Capture the cell that displays the provided text and extract its (x, y) central coordinate. 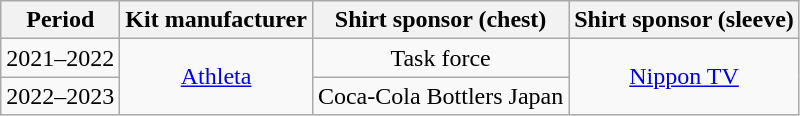
Task force (440, 58)
Period (60, 20)
Kit manufacturer (216, 20)
Nippon TV (684, 77)
Shirt sponsor (sleeve) (684, 20)
Shirt sponsor (chest) (440, 20)
2021–2022 (60, 58)
2022–2023 (60, 96)
Coca-Cola Bottlers Japan (440, 96)
Athleta (216, 77)
